Extract the (X, Y) coordinate from the center of the cell holding the provided text.  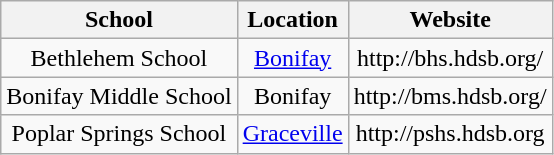
Bethlehem School (119, 58)
School (119, 20)
Bonifay Middle School (119, 96)
Poplar Springs School (119, 134)
http://pshs.hdsb.org (450, 134)
Location (292, 20)
http://bhs.hdsb.org/ (450, 58)
Graceville (292, 134)
Website (450, 20)
http://bms.hdsb.org/ (450, 96)
